From the cell containing the given text, extract its center point as (x, y) coordinate. 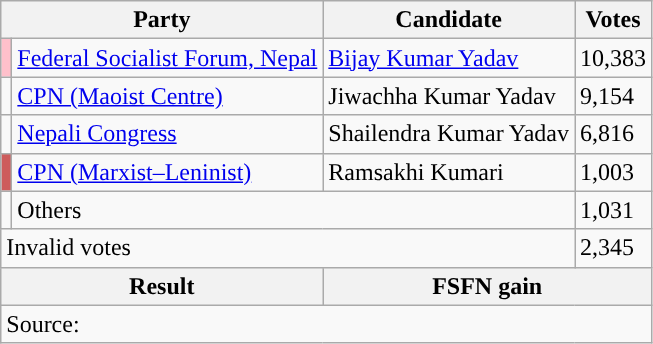
Nepali Congress (168, 134)
2,345 (614, 248)
CPN (Marxist–Leninist) (168, 172)
Result (162, 286)
Shailendra Kumar Yadav (449, 134)
Candidate (449, 20)
Invalid votes (288, 248)
FSFN gain (488, 286)
1,003 (614, 172)
Votes (614, 20)
Bijay Kumar Yadav (449, 58)
CPN (Maoist Centre) (168, 96)
10,383 (614, 58)
Jiwachha Kumar Yadav (449, 96)
Others (294, 210)
1,031 (614, 210)
Federal Socialist Forum, Nepal (168, 58)
Source: (326, 324)
Party (162, 20)
6,816 (614, 134)
9,154 (614, 96)
Ramsakhi Kumari (449, 172)
